Find where the given text appears and provide that cell's center as [x, y] coordinate. 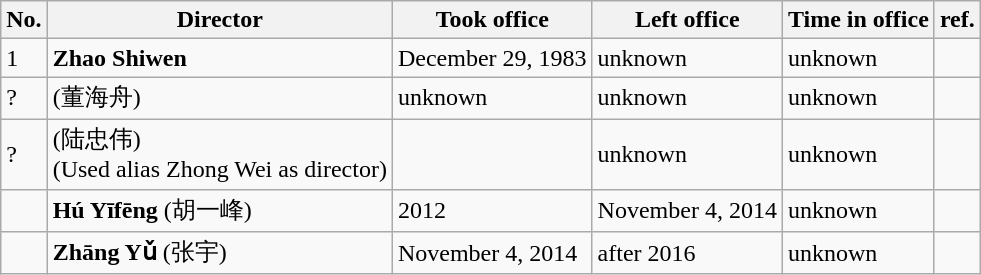
December 29, 1983 [492, 58]
ref. [957, 20]
Hú Yīfēng (胡一峰) [220, 210]
Left office [687, 20]
1 [24, 58]
2012 [492, 210]
Took office [492, 20]
(董海舟) [220, 98]
Zhao Shiwen [220, 58]
(陆忠伟)(Used alias Zhong Wei as director) [220, 154]
Time in office [858, 20]
after 2016 [687, 254]
Zhāng Yǔ (张宇) [220, 254]
No. [24, 20]
Director [220, 20]
